Pinpoint the cell where the given text exists, returning its [x, y] midpoint coordinate. 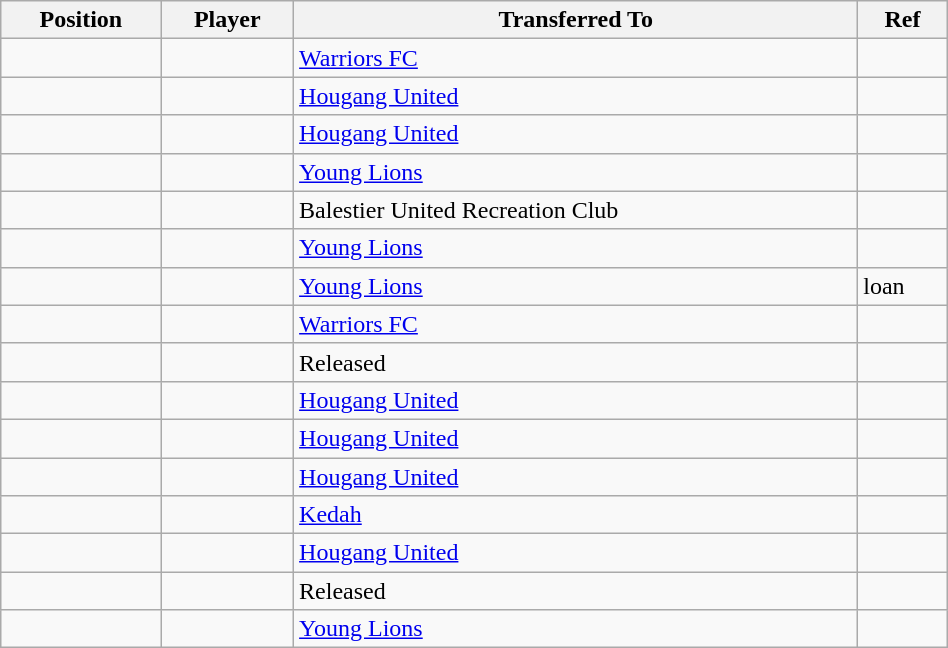
Transferred To [576, 20]
Ref [903, 20]
Balestier United Recreation Club [576, 210]
Player [228, 20]
loan [903, 286]
Kedah [576, 515]
Position [81, 20]
